Pinpoint the cell where the given text exists, returning its [x, y] midpoint coordinate. 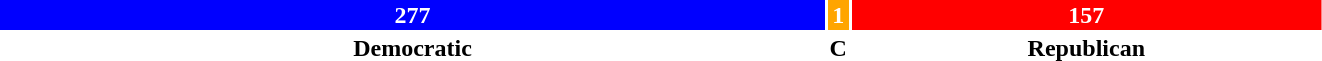
1 [838, 15]
157 [1086, 15]
277 [412, 15]
